Detect which cell encompasses the target text, then output its (X, Y) center coordinate. 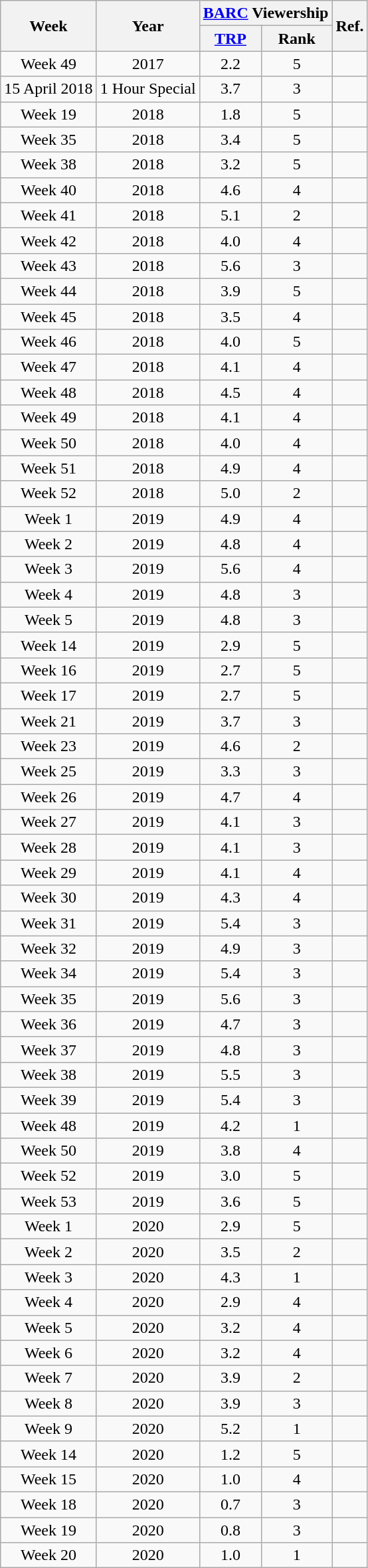
Week 37 (48, 1049)
Week (48, 26)
Week 47 (48, 367)
Week 28 (48, 847)
Week 51 (48, 468)
Week 16 (48, 670)
Year (147, 26)
4.5 (230, 392)
Week 39 (48, 1100)
Week 30 (48, 898)
Week 9 (48, 1429)
0.8 (230, 1529)
Week 27 (48, 822)
Week 45 (48, 317)
Week 7 (48, 1378)
Week 8 (48, 1403)
3.3 (230, 772)
Week 32 (48, 948)
Week 46 (48, 342)
Week 20 (48, 1555)
5.5 (230, 1075)
Week 26 (48, 797)
Week 44 (48, 291)
Week 17 (48, 695)
Rank (297, 39)
1 Hour Special (147, 89)
5.1 (230, 215)
TRP (230, 39)
Week 42 (48, 240)
3.0 (230, 1176)
Week 36 (48, 1024)
5.0 (230, 493)
2017 (147, 64)
3.8 (230, 1151)
1.8 (230, 114)
Week 43 (48, 266)
Week 15 (48, 1479)
Week 34 (48, 974)
3.6 (230, 1201)
1.2 (230, 1454)
Week 18 (48, 1504)
Week 6 (48, 1353)
15 April 2018 (48, 89)
2.2 (230, 64)
Week 29 (48, 873)
Week 41 (48, 215)
0.7 (230, 1504)
Week 40 (48, 190)
Week 23 (48, 746)
BARC Viewership (266, 13)
Week 21 (48, 721)
4.2 (230, 1126)
5.2 (230, 1429)
Week 53 (48, 1201)
Week 31 (48, 923)
Week 25 (48, 772)
Ref. (349, 26)
3.4 (230, 139)
